Determine the [x, y] coordinate at the center of the cell enclosing the given text.  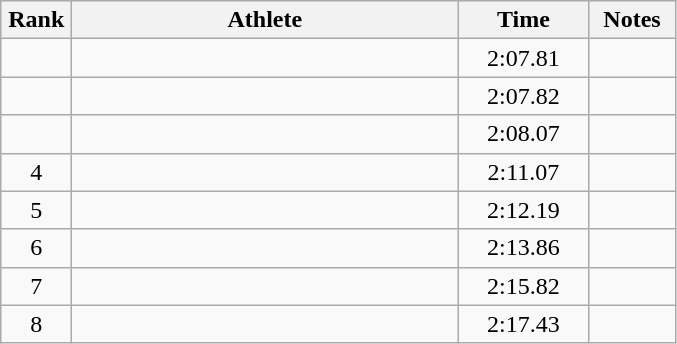
Athlete [265, 20]
2:08.07 [524, 134]
2:15.82 [524, 286]
5 [36, 210]
Notes [632, 20]
6 [36, 248]
Time [524, 20]
2:11.07 [524, 172]
Rank [36, 20]
2:13.86 [524, 248]
2:07.82 [524, 96]
2:17.43 [524, 324]
2:12.19 [524, 210]
2:07.81 [524, 58]
8 [36, 324]
7 [36, 286]
4 [36, 172]
